Detect which cell encompasses the target text, then output its [x, y] center coordinate. 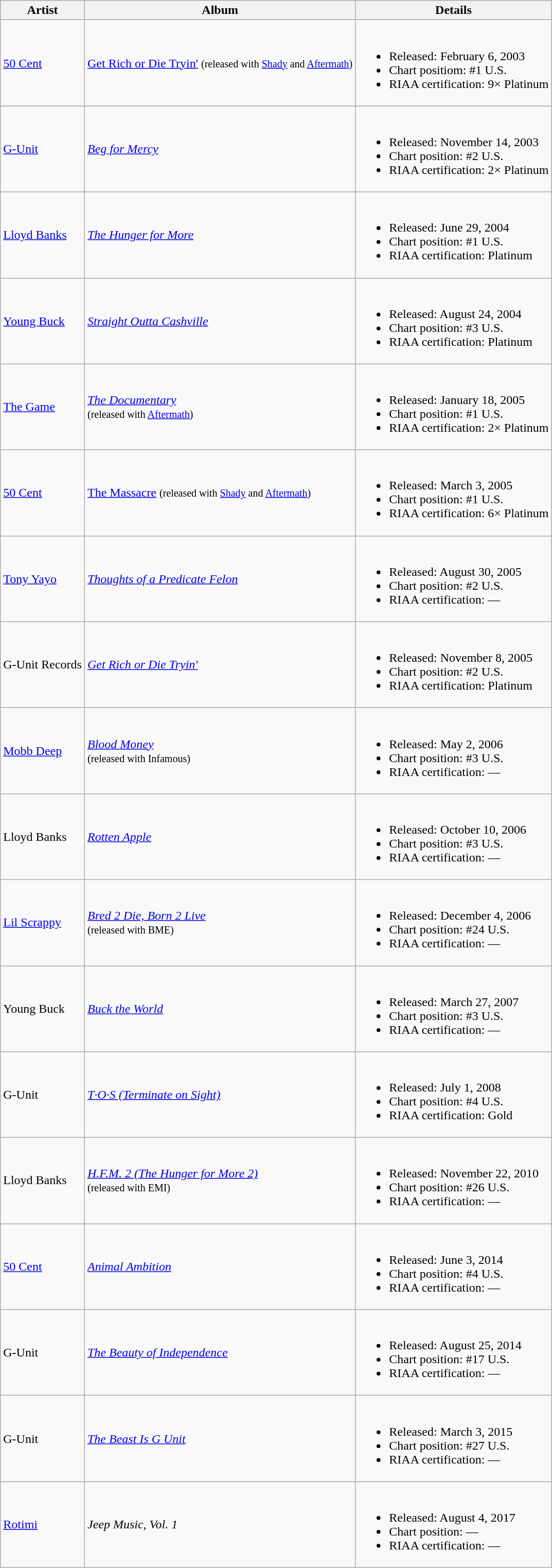
The Hunger for More [220, 235]
Released: March 3, 2015Chart position: #27 U.S.RIAA certification: — [454, 1439]
Released: August 30, 2005Chart position: #2 U.S.RIAA certification: — [454, 578]
H.F.M. 2 (The Hunger for More 2) (released with EMI) [220, 1181]
The Beast Is G Unit [220, 1439]
Rotten Apple [220, 837]
T·O·S (Terminate on Sight) [220, 1095]
Released: March 3, 2005Chart position: #1 U.S.RIAA certification: 6× Platinum [454, 493]
Buck the World [220, 1009]
Released: December 4, 2006Chart position: #24 U.S.RIAA certification: — [454, 922]
Released: August 4, 2017Chart position: —RIAA certification: — [454, 1524]
The Documentary (released with Aftermath) [220, 407]
Get Rich or Die Tryin' [220, 665]
Released: August 25, 2014Chart position: #17 U.S.RIAA certification: — [454, 1352]
Blood Money(released with Infamous) [220, 750]
Jeep Music, Vol. 1 [220, 1524]
Lil Scrappy [43, 922]
G-Unit Records [43, 665]
Released: January 18, 2005Chart position: #1 U.S.RIAA certification: 2× Platinum [454, 407]
Thoughts of a Predicate Felon [220, 578]
Released: July 1, 2008Chart position: #4 U.S.RIAA certification: Gold [454, 1095]
Released: November 22, 2010Chart position: #26 U.S.RIAA certification: — [454, 1181]
Beg for Mercy [220, 149]
Released: June 3, 2014Chart position: #4 U.S.RIAA certification: — [454, 1267]
Details [454, 10]
Artist [43, 10]
Animal Ambition [220, 1267]
The Game [43, 407]
Released: March 27, 2007Chart position: #3 U.S.RIAA certification: — [454, 1009]
Mobb Deep [43, 750]
The Beauty of Independence [220, 1352]
Get Rich or Die Tryin' (released with Shady and Aftermath) [220, 63]
Released: November 14, 2003Chart position: #2 U.S.RIAA certification: 2× Platinum [454, 149]
Straight Outta Cashville [220, 321]
Released: October 10, 2006Chart position: #3 U.S.RIAA certification: — [454, 837]
Released: August 24, 2004Chart position: #3 U.S.RIAA certification: Platinum [454, 321]
The Massacre (released with Shady and Aftermath) [220, 493]
Released: November 8, 2005Chart position: #2 U.S.RIAA certification: Platinum [454, 665]
Released: February 6, 2003Chart positiom: #1 U.S.RIAA certification: 9× Platinum [454, 63]
Released: June 29, 2004Chart position: #1 U.S.RIAA certification: Platinum [454, 235]
Rotimi [43, 1524]
Tony Yayo [43, 578]
Bred 2 Die, Born 2 Live (released with BME) [220, 922]
Album [220, 10]
Released: May 2, 2006Chart position: #3 U.S.RIAA certification: — [454, 750]
